Find where the given text appears and provide that cell's center as (X, Y) coordinate. 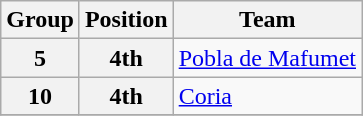
Position (126, 20)
10 (40, 96)
Team (267, 20)
Group (40, 20)
Pobla de Mafumet (267, 58)
Coria (267, 96)
5 (40, 58)
